Extract the (x, y) coordinate from the center of the cell holding the provided text.  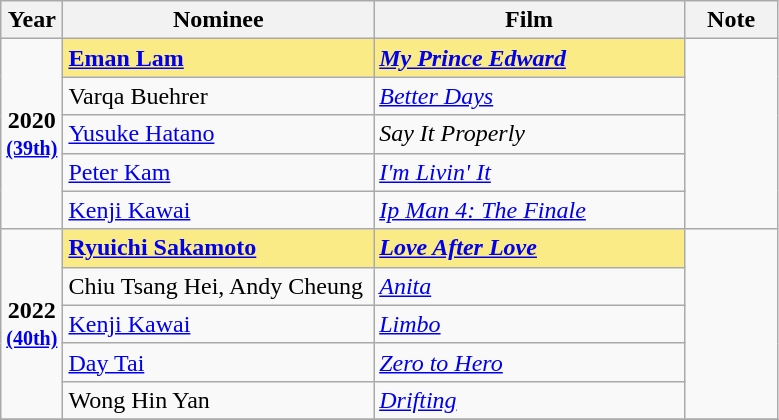
Zero to Hero (530, 362)
Note (730, 20)
Wong Hin Yan (218, 400)
Eman Lam (218, 58)
Drifting (530, 400)
Say It Properly (530, 134)
I'm Livin' It (530, 172)
Day Tai (218, 362)
2022(40th) (32, 324)
Chiu Tsang Hei, Andy Cheung (218, 286)
Yusuke Hatano (218, 134)
Love After Love (530, 248)
My Prince Edward (530, 58)
Year (32, 20)
Limbo (530, 324)
Varqa Buehrer (218, 96)
Better Days (530, 96)
Ryuichi Sakamoto (218, 248)
Ip Man 4: The Finale (530, 210)
Anita (530, 286)
Nominee (218, 20)
Peter Kam (218, 172)
2020(39th) (32, 134)
Film (530, 20)
